Return the (X, Y) coordinate for the center point of the cell that contains the specified text.  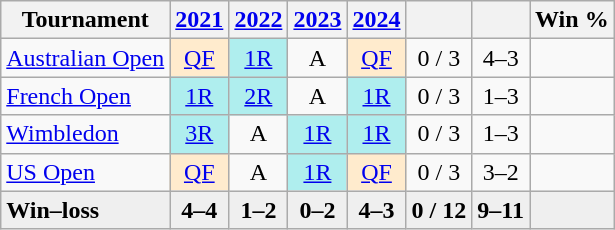
4–4 (200, 210)
0–2 (318, 210)
2R (258, 96)
1–2 (258, 210)
Win–loss (86, 210)
3–2 (501, 172)
0 / 12 (439, 210)
French Open (86, 96)
Tournament (86, 20)
Wimbledon (86, 134)
3R (200, 134)
2023 (318, 20)
US Open (86, 172)
9–11 (501, 210)
2024 (376, 20)
Australian Open (86, 58)
2022 (258, 20)
Win % (572, 20)
2021 (200, 20)
